From the cell containing the given text, extract its center point as [X, Y] coordinate. 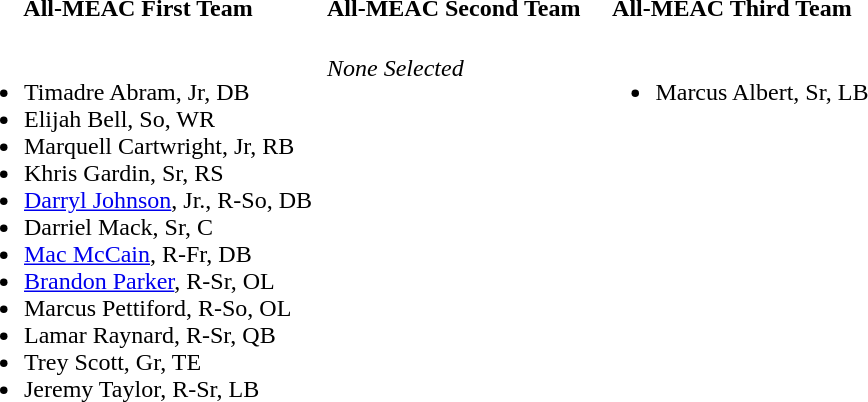
None Selected [454, 54]
